Return the (X, Y) coordinate for the center point of the cell that contains the specified text.  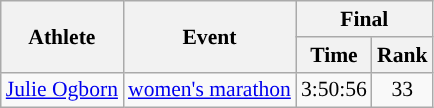
women's marathon (210, 90)
33 (402, 90)
Time (334, 55)
3:50:56 (334, 90)
Athlete (62, 36)
Event (210, 36)
Rank (402, 55)
Final (364, 19)
Julie Ogborn (62, 90)
